For the text-containing cell, return its midpoint in (x, y) coordinate format. 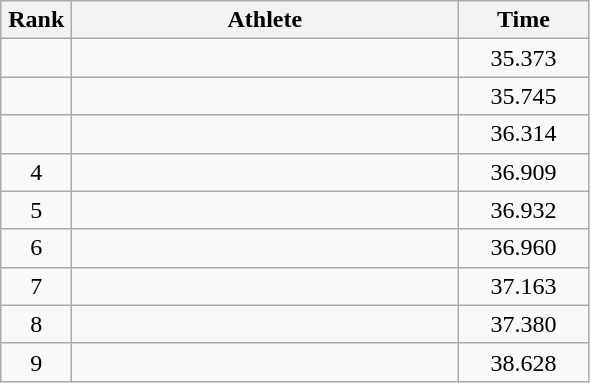
36.932 (524, 210)
35.745 (524, 96)
36.909 (524, 172)
5 (36, 210)
38.628 (524, 362)
Rank (36, 20)
8 (36, 324)
6 (36, 248)
36.314 (524, 134)
Athlete (265, 20)
9 (36, 362)
37.163 (524, 286)
37.380 (524, 324)
35.373 (524, 58)
36.960 (524, 248)
7 (36, 286)
Time (524, 20)
4 (36, 172)
